Capture the cell that displays the provided text and extract its [X, Y] central coordinate. 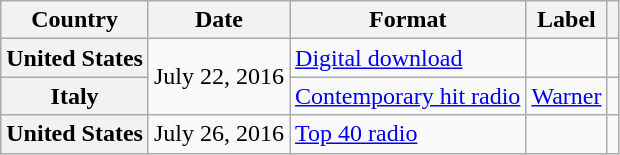
Top 40 radio [408, 134]
Warner [566, 96]
Digital download [408, 58]
Label [566, 20]
Format [408, 20]
July 26, 2016 [218, 134]
Contemporary hit radio [408, 96]
July 22, 2016 [218, 77]
Date [218, 20]
Country [75, 20]
Italy [75, 96]
